Capture the cell that displays the provided text and extract its (X, Y) central coordinate. 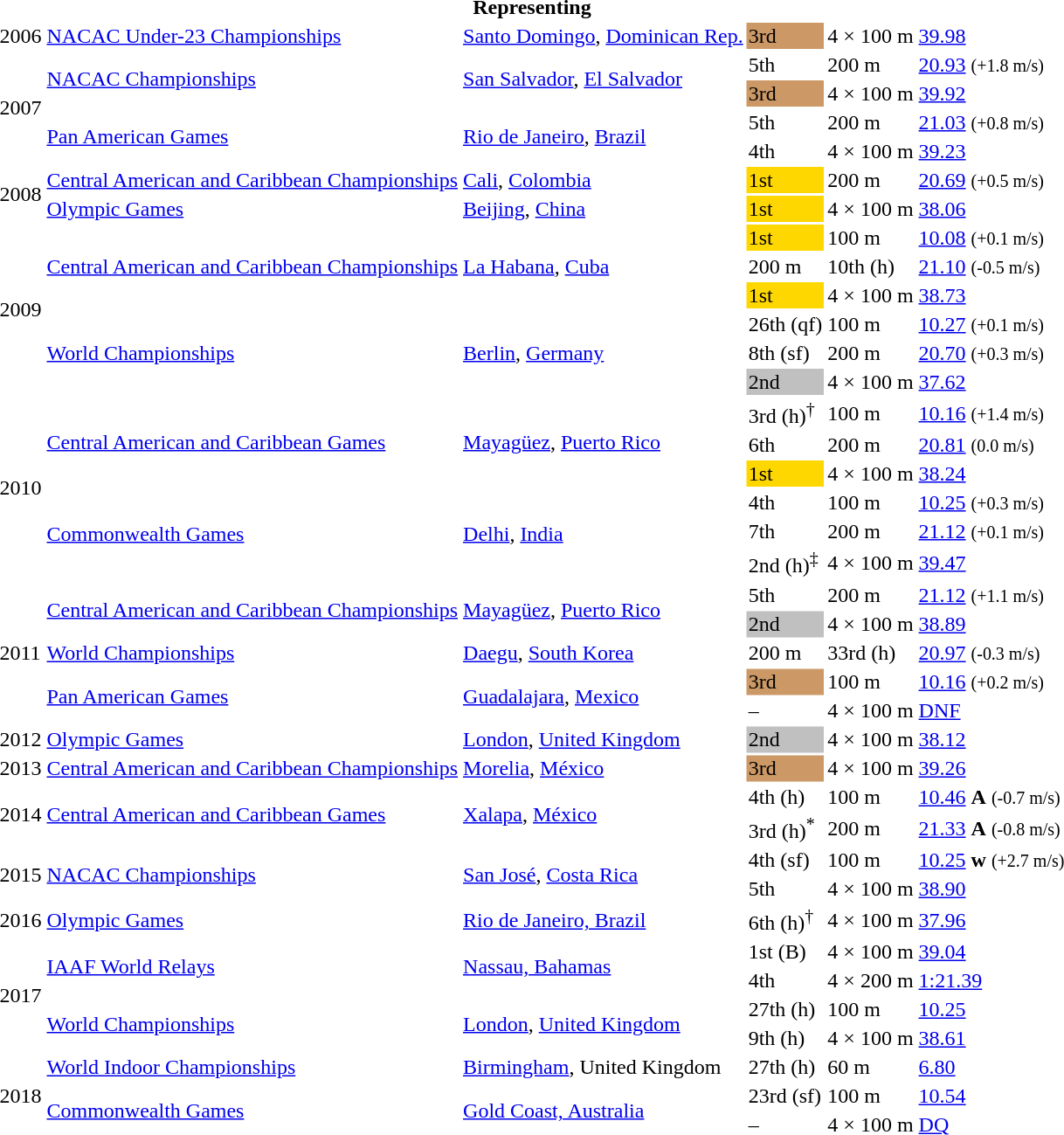
9th (h) (785, 1039)
4 × 200 m (870, 981)
Daegu, South Korea (604, 653)
33rd (h) (870, 653)
Cali, Colombia (604, 180)
1st (B) (785, 952)
World Indoor Championships (252, 1068)
3rd (h)† (785, 413)
7th (785, 531)
La Habana, Cuba (604, 266)
Nassau, Bahamas (604, 966)
26th (qf) (785, 324)
San Salvador, El Salvador (604, 79)
Commonwealth Games (252, 534)
San José, Costa Rica (604, 874)
3rd (h)* (785, 828)
60 m (870, 1068)
Beijing, China (604, 209)
23rd (sf) (785, 1097)
10th (h) (870, 266)
8th (sf) (785, 353)
6th (h)† (785, 920)
6th (785, 445)
4th (sf) (785, 860)
Xalapa, México (604, 814)
Delhi, India (604, 534)
IAAF World Relays (252, 966)
Birmingham, United Kingdom (604, 1068)
Guadalajara, Mexico (604, 696)
Berlin, Germany (604, 353)
NACAC Under-23 Championships (252, 36)
– (785, 710)
4th (h) (785, 797)
Morelia, México (604, 768)
Santo Domingo, Dominican Rep. (604, 36)
2nd (h)‡ (785, 563)
